Search for the cell housing the specified text and yield its [x, y] center coordinate. 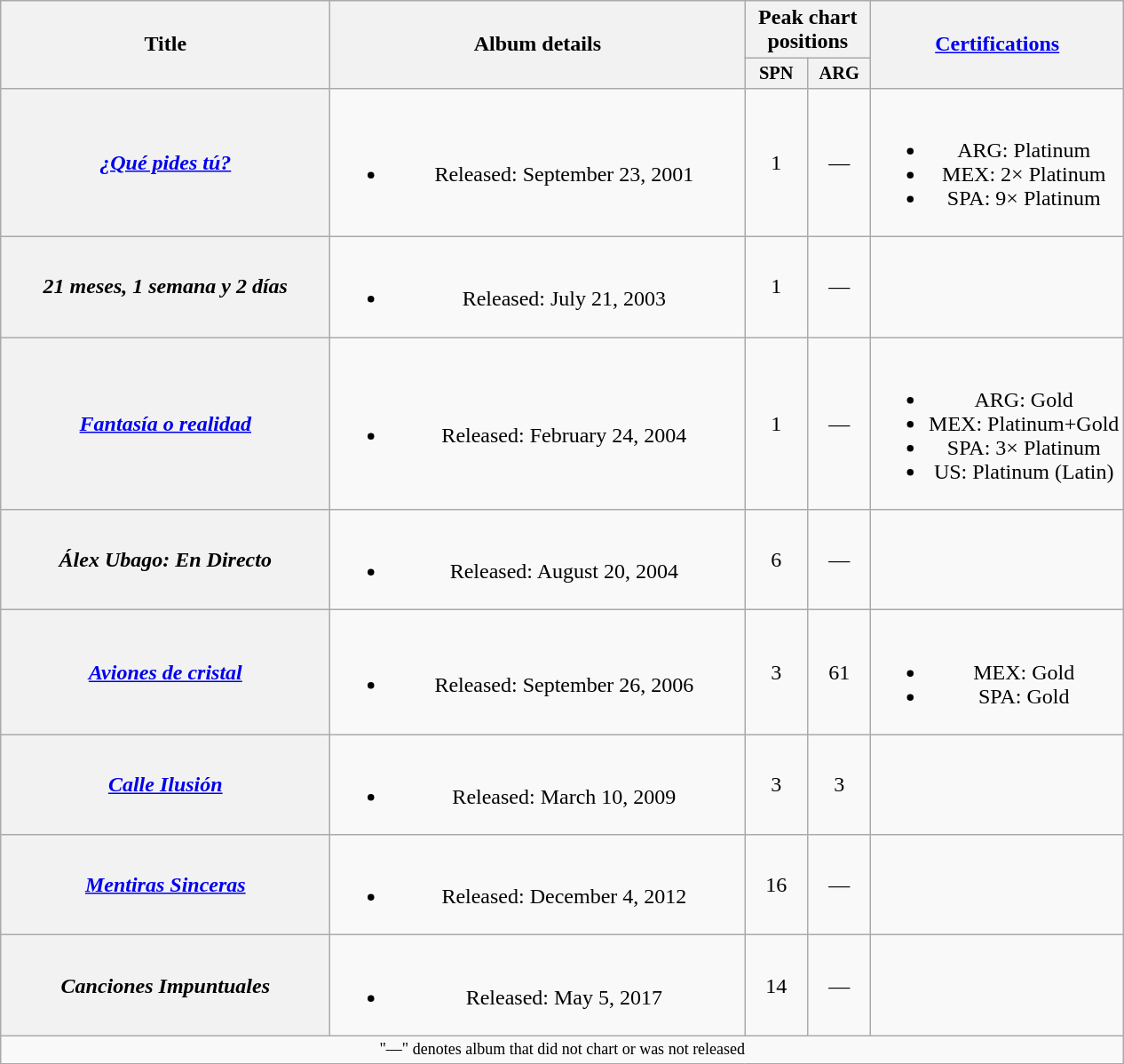
21 meses, 1 semana y 2 días [165, 288]
ARG: PlatinumMEX: 2× PlatinumSPA: 9× Platinum [998, 162]
6 [776, 560]
Peak chart positions [808, 30]
ARG [840, 74]
¿Qué pides tú? [165, 162]
ARG: GoldMEX: Platinum+GoldSPA: 3× PlatinumUS: Platinum (Latin) [998, 424]
Released: September 26, 2006 [538, 672]
Certifications [998, 44]
Aviones de cristal [165, 672]
Mentiras Sinceras [165, 885]
Released: August 20, 2004 [538, 560]
MEX: GoldSPA: Gold [998, 672]
SPN [776, 74]
Álex Ubago: En Directo [165, 560]
14 [776, 986]
Title [165, 44]
Released: December 4, 2012 [538, 885]
61 [840, 672]
Released: July 21, 2003 [538, 288]
Canciones Impuntuales [165, 986]
"—" denotes album that did not chart or was not released [563, 1050]
Calle Ilusión [165, 785]
Released: September 23, 2001 [538, 162]
Album details [538, 44]
16 [776, 885]
Released: February 24, 2004 [538, 424]
Fantasía o realidad [165, 424]
Released: March 10, 2009 [538, 785]
Released: May 5, 2017 [538, 986]
